Capture the cell that displays the provided text and extract its [X, Y] central coordinate. 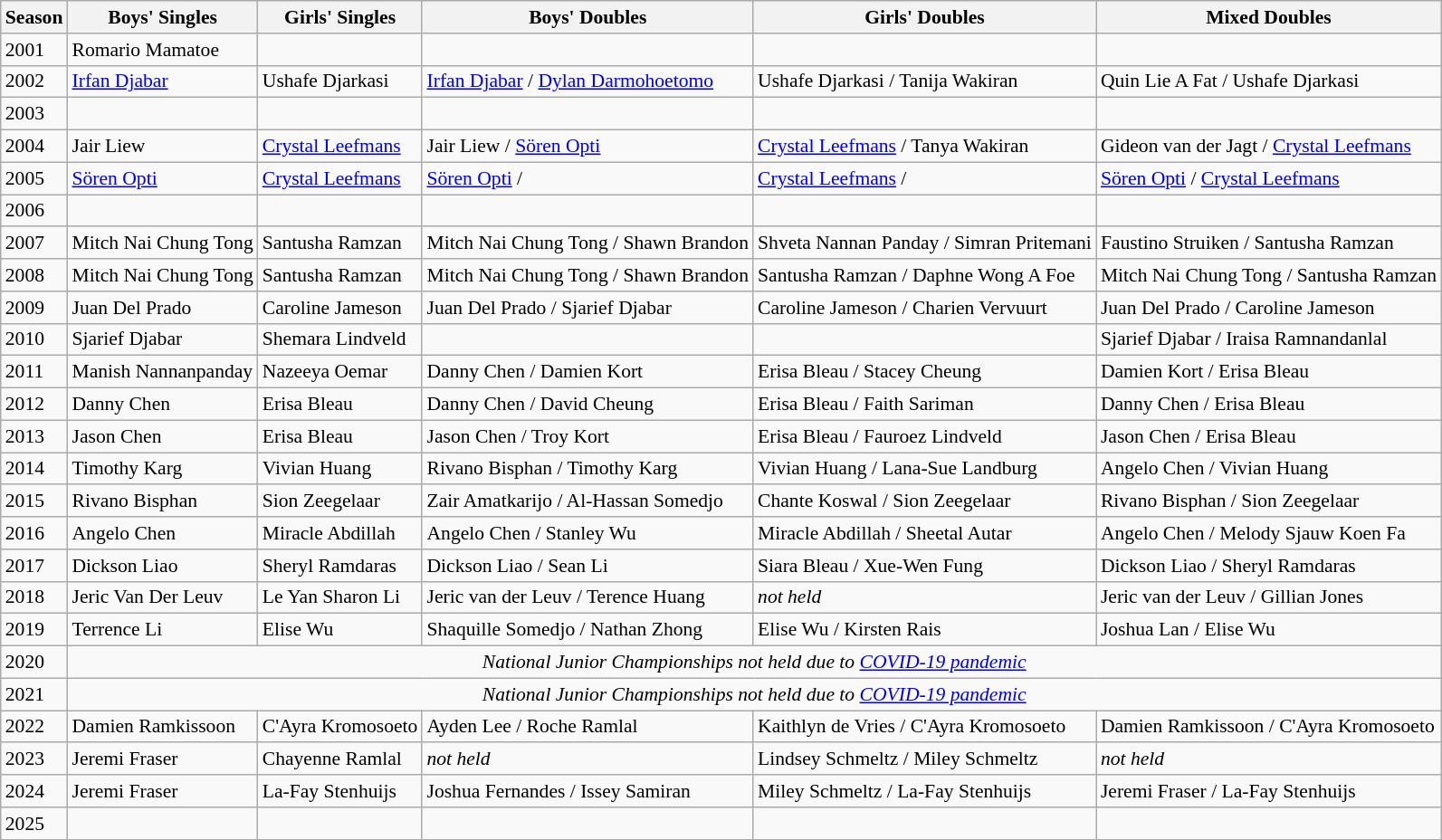
Le Yan Sharon Li [340, 597]
Angelo Chen / Vivian Huang [1269, 469]
2003 [34, 114]
Irfan Djabar / Dylan Darmohoetomo [587, 81]
C'Ayra Kromosoeto [340, 727]
2005 [34, 178]
Ushafe Djarkasi / Tanija Wakiran [925, 81]
2024 [34, 791]
Jason Chen [162, 436]
Crystal Leefmans / [925, 178]
2006 [34, 211]
2009 [34, 308]
2023 [34, 759]
Gideon van der Jagt / Crystal Leefmans [1269, 147]
Kaithlyn de Vries / C'Ayra Kromosoeto [925, 727]
Dickson Liao / Sheryl Ramdaras [1269, 566]
2014 [34, 469]
2002 [34, 81]
Damien Ramkissoon [162, 727]
Joshua Lan / Elise Wu [1269, 630]
2007 [34, 243]
Elise Wu [340, 630]
Juan Del Prado / Sjarief Djabar [587, 308]
Miracle Abdillah / Sheetal Autar [925, 533]
2011 [34, 372]
Jeric Van Der Leuv [162, 597]
Sören Opti / Crystal Leefmans [1269, 178]
Jeric van der Leuv / Terence Huang [587, 597]
Shveta Nannan Panday / Simran Pritemani [925, 243]
La-Fay Stenhuijs [340, 791]
Jair Liew / Sören Opti [587, 147]
Ayden Lee / Roche Ramlal [587, 727]
2008 [34, 275]
Miracle Abdillah [340, 533]
Angelo Chen [162, 533]
Boys' Doubles [587, 17]
Terrence Li [162, 630]
Jeremi Fraser / La-Fay Stenhuijs [1269, 791]
Sion Zeegelaar [340, 501]
Erisa Bleau / Stacey Cheung [925, 372]
Vivian Huang [340, 469]
2016 [34, 533]
Erisa Bleau / Faith Sariman [925, 405]
Danny Chen / David Cheung [587, 405]
Rivano Bisphan [162, 501]
Rivano Bisphan / Timothy Karg [587, 469]
Ushafe Djarkasi [340, 81]
Vivian Huang / Lana-Sue Landburg [925, 469]
Jason Chen / Troy Kort [587, 436]
Dickson Liao [162, 566]
Danny Chen / Damien Kort [587, 372]
Boys' Singles [162, 17]
Danny Chen [162, 405]
Girls' Doubles [925, 17]
Quin Lie A Fat / Ushafe Djarkasi [1269, 81]
2025 [34, 824]
Juan Del Prado [162, 308]
Jason Chen / Erisa Bleau [1269, 436]
Season [34, 17]
Joshua Fernandes / Issey Samiran [587, 791]
2015 [34, 501]
Erisa Bleau / Fauroez Lindveld [925, 436]
2001 [34, 50]
Elise Wu / Kirsten Rais [925, 630]
2021 [34, 694]
Shemara Lindveld [340, 339]
Mitch Nai Chung Tong / Santusha Ramzan [1269, 275]
Jeric van der Leuv / Gillian Jones [1269, 597]
Santusha Ramzan / Daphne Wong A Foe [925, 275]
Crystal Leefmans / Tanya Wakiran [925, 147]
Jair Liew [162, 147]
Faustino Struiken / Santusha Ramzan [1269, 243]
Caroline Jameson [340, 308]
2019 [34, 630]
2020 [34, 663]
2018 [34, 597]
Juan Del Prado / Caroline Jameson [1269, 308]
Irfan Djabar [162, 81]
Angelo Chen / Melody Sjauw Koen Fa [1269, 533]
2017 [34, 566]
Chayenne Ramlal [340, 759]
2010 [34, 339]
2012 [34, 405]
Dickson Liao / Sean Li [587, 566]
Sören Opti [162, 178]
Sören Opti / [587, 178]
Damien Kort / Erisa Bleau [1269, 372]
Timothy Karg [162, 469]
Manish Nannanpanday [162, 372]
Sjarief Djabar [162, 339]
Miley Schmeltz / La-Fay Stenhuijs [925, 791]
Damien Ramkissoon / C'Ayra Kromosoeto [1269, 727]
Zair Amatkarijo / Al-Hassan Somedjo [587, 501]
Caroline Jameson / Charien Vervuurt [925, 308]
Chante Koswal / Sion Zeegelaar [925, 501]
Girls' Singles [340, 17]
Siara Bleau / Xue-Wen Fung [925, 566]
Danny Chen / Erisa Bleau [1269, 405]
Angelo Chen / Stanley Wu [587, 533]
Romario Mamatoe [162, 50]
Sheryl Ramdaras [340, 566]
2013 [34, 436]
Lindsey Schmeltz / Miley Schmeltz [925, 759]
Sjarief Djabar / Iraisa Ramnandanlal [1269, 339]
2022 [34, 727]
Mixed Doubles [1269, 17]
Shaquille Somedjo / Nathan Zhong [587, 630]
Rivano Bisphan / Sion Zeegelaar [1269, 501]
2004 [34, 147]
Nazeeya Oemar [340, 372]
